Search for the cell housing the specified text and yield its [X, Y] center coordinate. 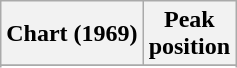
Peakposition [189, 34]
Chart (1969) [72, 34]
